Return [x, y] of the center of cell containing provided text 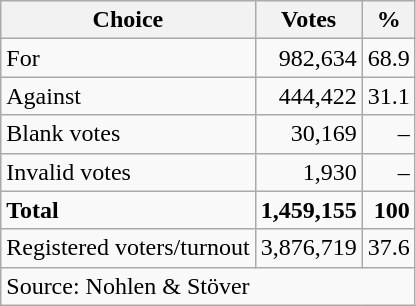
Total [128, 210]
68.9 [388, 58]
Source: Nohlen & Stöver [208, 286]
100 [388, 210]
1,930 [308, 172]
Invalid votes [128, 172]
Blank votes [128, 134]
For [128, 58]
37.6 [388, 248]
Against [128, 96]
30,169 [308, 134]
1,459,155 [308, 210]
982,634 [308, 58]
444,422 [308, 96]
% [388, 20]
Registered voters/turnout [128, 248]
3,876,719 [308, 248]
Choice [128, 20]
31.1 [388, 96]
Votes [308, 20]
